Provide the [X, Y] coordinate of the cell's center where the given text is located.  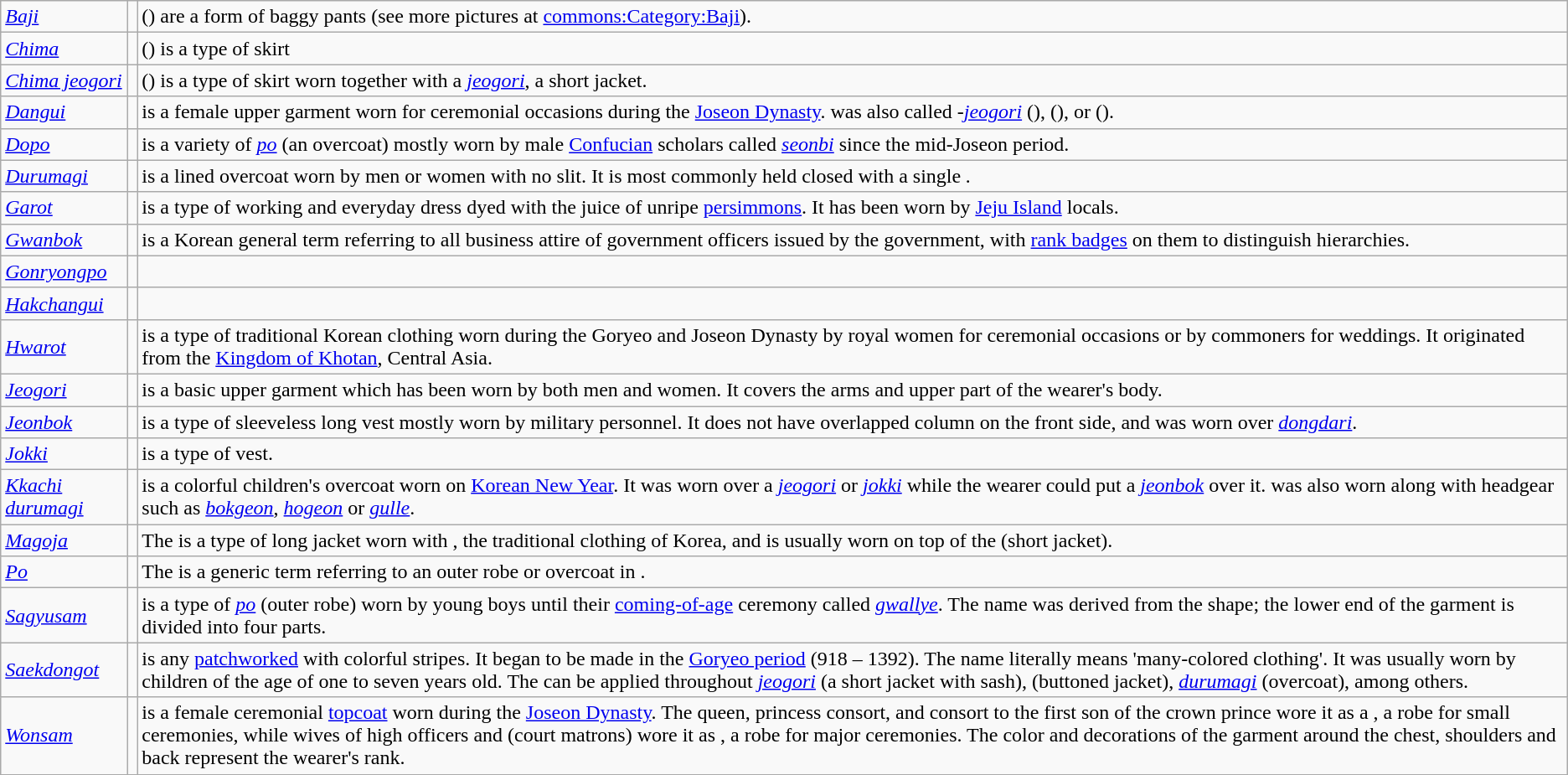
Garot [64, 208]
Sagyusam [64, 615]
is a type of working and everyday dress dyed with the juice of unripe persimmons. It has been worn by Jeju Island locals. [853, 208]
Kkachi durumagi [64, 498]
Hwarot [64, 347]
Saekdongot [64, 670]
Durumagi [64, 176]
Wonsam [64, 736]
Chima jeogori [64, 80]
is a basic upper garment which has been worn by both men and women. It covers the arms and upper part of the wearer's body. [853, 390]
Gwanbok [64, 240]
Dangui [64, 112]
() is a type of skirt worn together with a jeogori, a short jacket. [853, 80]
Chima [64, 49]
is a lined overcoat worn by men or women with no slit. It is most commonly held closed with a single . [853, 176]
() are a form of baggy pants (see more pictures at commons:Category:Baji). [853, 17]
Hakchangui [64, 303]
is a type of vest. [853, 454]
The is a type of long jacket worn with , the traditional clothing of Korea, and is usually worn on top of the (short jacket). [853, 540]
Jokki [64, 454]
Jeonbok [64, 421]
Gonryongpo [64, 271]
() is a type of skirt [853, 49]
is a variety of po (an overcoat) mostly worn by male Confucian scholars called seonbi since the mid-Joseon period. [853, 144]
Baji [64, 17]
Magoja [64, 540]
Jeogori [64, 390]
Dopo [64, 144]
The is a generic term referring to an outer robe or overcoat in . [853, 572]
is a female upper garment worn for ceremonial occasions during the Joseon Dynasty. was also called -jeogori (), (), or (). [853, 112]
Po [64, 572]
